Detect which cell encompasses the target text, then output its (x, y) center coordinate. 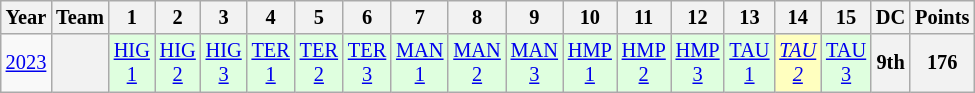
8 (476, 17)
HIG3 (224, 63)
HIG2 (178, 63)
TAU2 (798, 63)
13 (749, 17)
HIG1 (132, 63)
5 (319, 17)
176 (942, 63)
DC (890, 17)
Points (942, 17)
HMP1 (590, 63)
9 (534, 17)
7 (420, 17)
3 (224, 17)
TAU3 (846, 63)
MAN2 (476, 63)
MAN1 (420, 63)
TER3 (367, 63)
HMP3 (698, 63)
MAN3 (534, 63)
9th (890, 63)
TER2 (319, 63)
TER1 (271, 63)
10 (590, 17)
Year (26, 17)
1 (132, 17)
15 (846, 17)
11 (644, 17)
HMP2 (644, 63)
Team (80, 17)
12 (698, 17)
14 (798, 17)
2 (178, 17)
TAU1 (749, 63)
2023 (26, 63)
4 (271, 17)
6 (367, 17)
